For the text-containing cell, return its midpoint in (x, y) coordinate format. 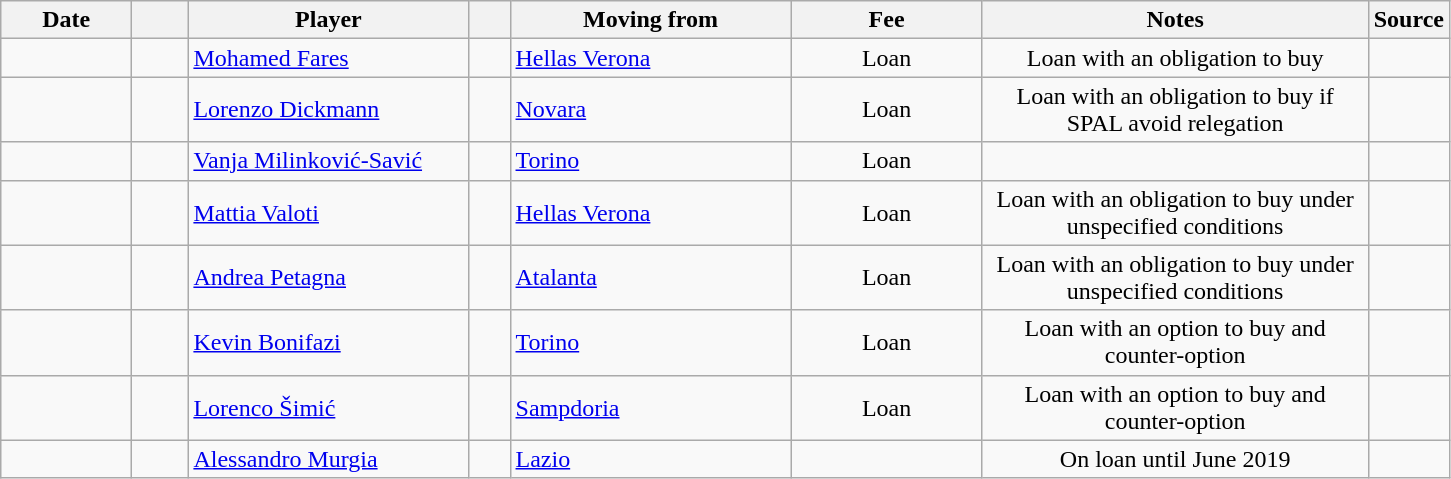
Sampdoria (650, 408)
Kevin Bonifazi (328, 342)
Atalanta (650, 278)
Source (1408, 20)
Lorenco Šimić (328, 408)
Notes (1175, 20)
Loan with an obligation to buy if SPAL avoid relegation (1175, 110)
Mohamed Fares (328, 58)
Alessandro Murgia (328, 459)
Date (66, 20)
Moving from (650, 20)
Vanja Milinković-Savić (328, 161)
Loan with an obligation to buy (1175, 58)
On loan until June 2019 (1175, 459)
Lorenzo Dickmann (328, 110)
Lazio (650, 459)
Andrea Petagna (328, 278)
Fee (886, 20)
Player (328, 20)
Novara (650, 110)
Mattia Valoti (328, 212)
